For the text-containing cell, return its midpoint in [X, Y] coordinate format. 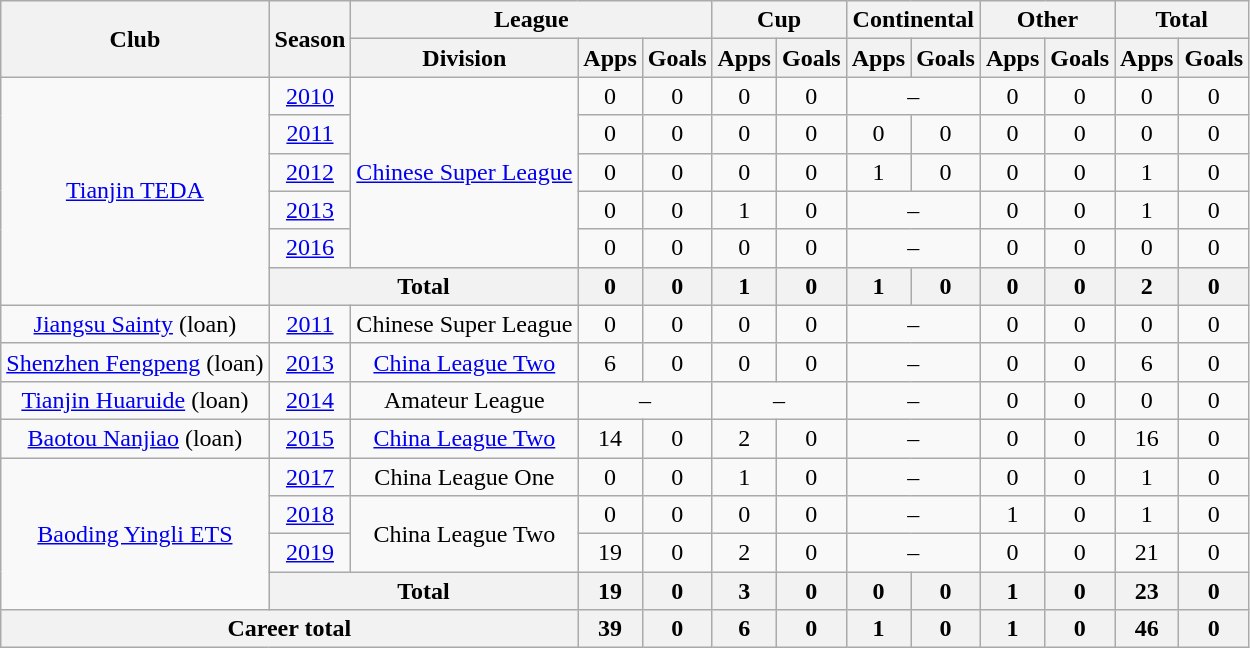
League [532, 20]
Tianjin Huaruide (loan) [135, 400]
2012 [310, 172]
21 [1147, 553]
Baoding Yingli ETS [135, 534]
2015 [310, 438]
Baotou Nanjiao (loan) [135, 438]
39 [610, 629]
Continental [913, 20]
16 [1147, 438]
Amateur League [464, 400]
2018 [310, 515]
Other [1047, 20]
Career total [290, 629]
2017 [310, 477]
2010 [310, 96]
Season [310, 39]
3 [744, 591]
2016 [310, 248]
Jiangsu Sainty (loan) [135, 324]
Shenzhen Fengpeng (loan) [135, 362]
Cup [779, 20]
14 [610, 438]
Tianjin TEDA [135, 191]
Division [464, 58]
Club [135, 39]
2014 [310, 400]
46 [1147, 629]
China League One [464, 477]
2019 [310, 553]
23 [1147, 591]
